Pinpoint the cell where the given text exists, returning its (x, y) midpoint coordinate. 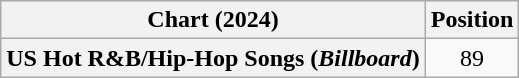
Chart (2024) (213, 20)
89 (472, 58)
Position (472, 20)
US Hot R&B/Hip-Hop Songs (Billboard) (213, 58)
